Return the [x, y] coordinate for the center point of the cell that contains the specified text.  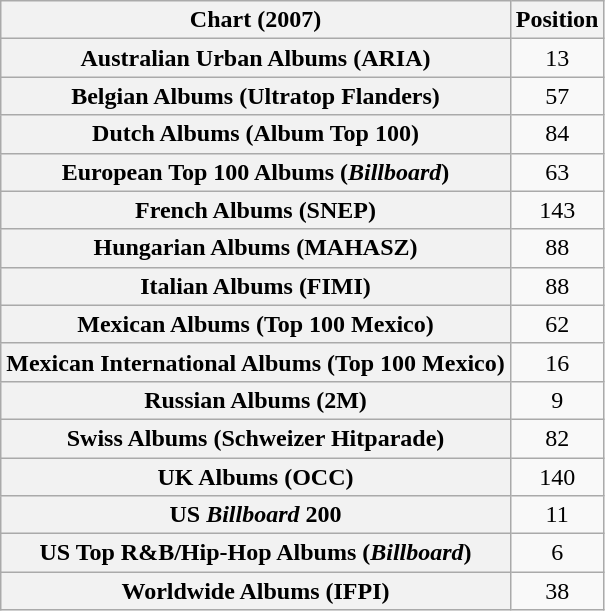
82 [557, 438]
84 [557, 134]
Italian Albums (FIMI) [256, 286]
38 [557, 591]
UK Albums (OCC) [256, 477]
Australian Urban Albums (ARIA) [256, 58]
Position [557, 20]
140 [557, 477]
French Albums (SNEP) [256, 210]
57 [557, 96]
13 [557, 58]
Belgian Albums (Ultratop Flanders) [256, 96]
Swiss Albums (Schweizer Hitparade) [256, 438]
9 [557, 400]
European Top 100 Albums (Billboard) [256, 172]
63 [557, 172]
Chart (2007) [256, 20]
Hungarian Albums (MAHASZ) [256, 248]
62 [557, 324]
16 [557, 362]
Worldwide Albums (IFPI) [256, 591]
US Top R&B/Hip-Hop Albums (Billboard) [256, 553]
Dutch Albums (Album Top 100) [256, 134]
Russian Albums (2M) [256, 400]
Mexican International Albums (Top 100 Mexico) [256, 362]
US Billboard 200 [256, 515]
6 [557, 553]
143 [557, 210]
11 [557, 515]
Mexican Albums (Top 100 Mexico) [256, 324]
